From the cell containing the given text, extract its center point as (x, y) coordinate. 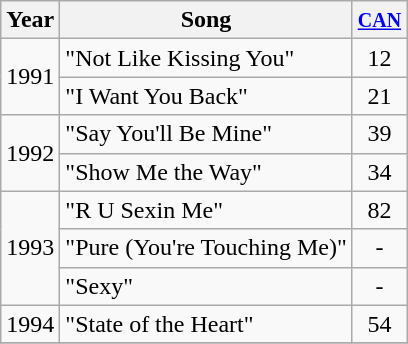
"State of the Heart" (206, 324)
82 (379, 210)
1994 (30, 324)
54 (379, 324)
"Say You'll Be Mine" (206, 134)
1993 (30, 248)
1992 (30, 153)
1991 (30, 77)
Year (30, 20)
"I Want You Back" (206, 96)
"Sexy" (206, 286)
"Show Me the Way" (206, 172)
21 (379, 96)
CAN (379, 20)
Song (206, 20)
34 (379, 172)
"R U Sexin Me" (206, 210)
39 (379, 134)
12 (379, 58)
"Not Like Kissing You" (206, 58)
"Pure (You're Touching Me)" (206, 248)
